Extract the (X, Y) coordinate from the center of the cell holding the provided text.  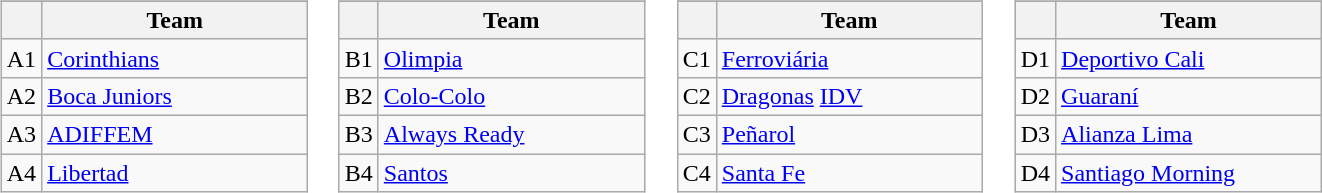
C1 (696, 58)
Deportivo Cali (1189, 58)
B3 (358, 134)
Olimpia (511, 58)
C4 (696, 173)
Santos (511, 173)
Dragonas IDV (849, 96)
A2 (21, 96)
Corinthians (175, 58)
D2 (1035, 96)
D4 (1035, 173)
Colo-Colo (511, 96)
A3 (21, 134)
B2 (358, 96)
A1 (21, 58)
C2 (696, 96)
D1 (1035, 58)
Boca Juniors (175, 96)
A4 (21, 173)
Guaraní (1189, 96)
Santa Fe (849, 173)
B4 (358, 173)
Ferroviária (849, 58)
D3 (1035, 134)
Alianza Lima (1189, 134)
ADIFFEM (175, 134)
Always Ready (511, 134)
C3 (696, 134)
B1 (358, 58)
Santiago Morning (1189, 173)
Peñarol (849, 134)
Libertad (175, 173)
